Identify which cell holds the provided text, then report its [x, y] central coordinate. 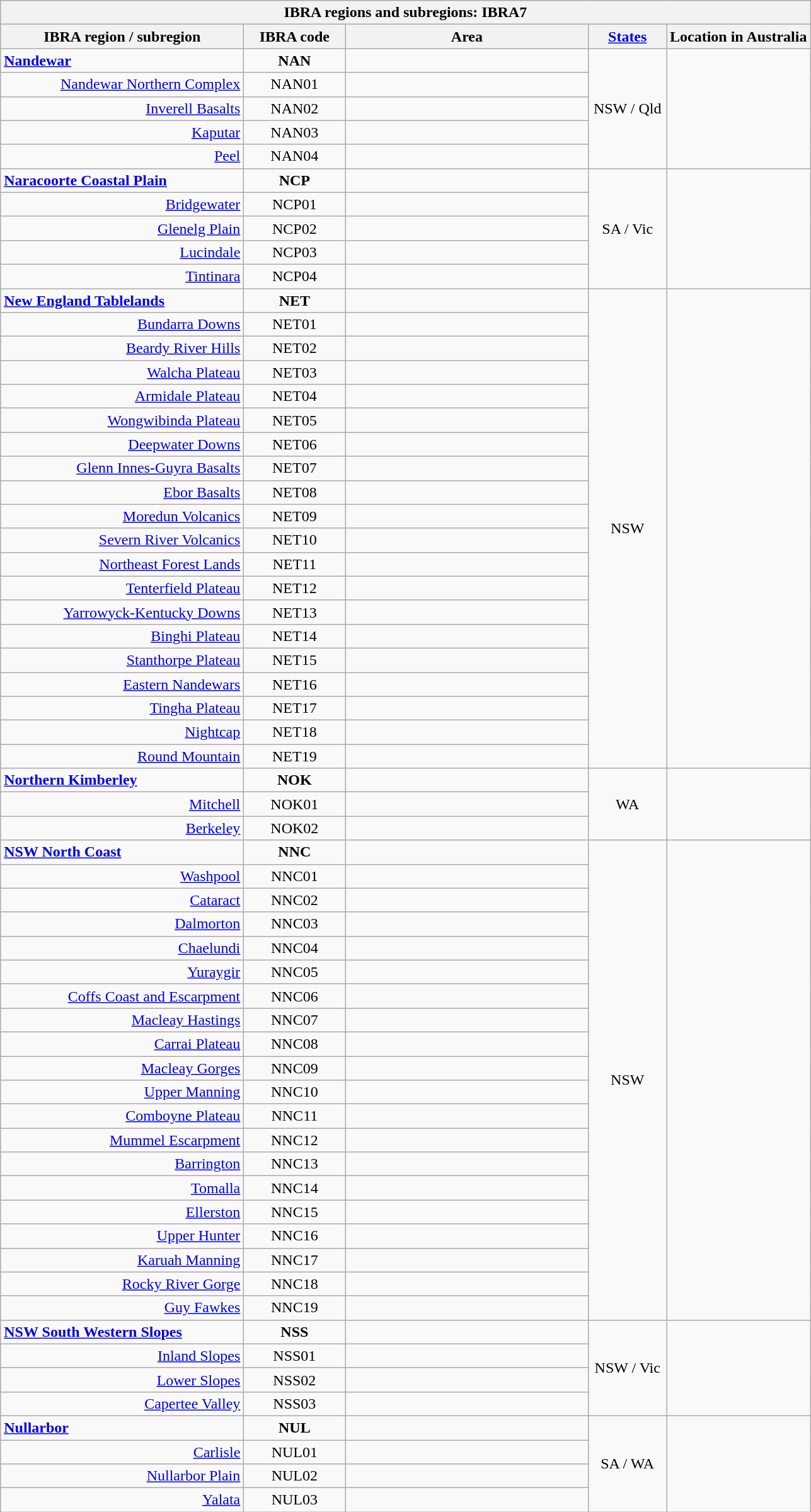
Eastern Nandewars [122, 684]
Guy Fawkes [122, 1308]
NSS [295, 1332]
NSW North Coast [122, 852]
NNC07 [295, 1020]
NET04 [295, 396]
Northeast Forest Lands [122, 564]
Glenelg Plain [122, 228]
NUL01 [295, 1451]
Tingha Plateau [122, 708]
NOK02 [295, 828]
NNC03 [295, 924]
IBRA regions and subregions: IBRA7 [406, 13]
Yalata [122, 1500]
Lower Slopes [122, 1380]
Rocky River Gorge [122, 1284]
Moredun Volcanics [122, 516]
Tenterfield Plateau [122, 588]
Cataract [122, 900]
Macleay Hastings [122, 1020]
Nullarbor Plain [122, 1476]
NCP04 [295, 276]
Nullarbor [122, 1428]
NNC08 [295, 1044]
NAN01 [295, 84]
States [628, 37]
NET06 [295, 444]
Yuraygir [122, 972]
NET09 [295, 516]
NAN02 [295, 108]
NET12 [295, 588]
IBRA code [295, 37]
Bundarra Downs [122, 325]
Nandewar Northern Complex [122, 84]
Kaputar [122, 132]
Yarrowyck-Kentucky Downs [122, 612]
Tintinara [122, 276]
Northern Kimberley [122, 780]
NSS02 [295, 1380]
Carlisle [122, 1451]
NNC [295, 852]
Round Mountain [122, 756]
Karuah Manning [122, 1260]
NET05 [295, 420]
Lucindale [122, 252]
WA [628, 804]
NET14 [295, 636]
NNC04 [295, 948]
Area [467, 37]
NSW South Western Slopes [122, 1332]
Comboyne Plateau [122, 1116]
Walcha Plateau [122, 372]
NET16 [295, 684]
NUL02 [295, 1476]
NCP [295, 180]
NNC19 [295, 1308]
NSS01 [295, 1356]
Nightcap [122, 732]
NCP03 [295, 252]
NNC17 [295, 1260]
Bridgewater [122, 204]
NCP01 [295, 204]
Peel [122, 156]
NET18 [295, 732]
NSW / Qld [628, 108]
NNC14 [295, 1188]
NNC01 [295, 876]
NNC10 [295, 1092]
NET08 [295, 492]
NET02 [295, 349]
Upper Manning [122, 1092]
NET07 [295, 468]
NNC02 [295, 900]
Glenn Innes-Guyra Basalts [122, 468]
NNC09 [295, 1068]
NET19 [295, 756]
Wongwibinda Plateau [122, 420]
Mitchell [122, 804]
NUL [295, 1428]
NNC13 [295, 1164]
IBRA region / subregion [122, 37]
NAN04 [295, 156]
NNC06 [295, 996]
Chaelundi [122, 948]
SA / WA [628, 1463]
Binghi Plateau [122, 636]
Dalmorton [122, 924]
NSW / Vic [628, 1368]
Carrai Plateau [122, 1044]
Capertee Valley [122, 1404]
NET10 [295, 540]
Tomalla [122, 1188]
NAN [295, 61]
Deepwater Downs [122, 444]
NUL03 [295, 1500]
Armidale Plateau [122, 396]
NET13 [295, 612]
Ellerston [122, 1212]
NET17 [295, 708]
Ebor Basalts [122, 492]
NNC15 [295, 1212]
NET [295, 301]
Beardy River Hills [122, 349]
NOK01 [295, 804]
Macleay Gorges [122, 1068]
NSS03 [295, 1404]
NNC16 [295, 1236]
Coffs Coast and Escarpment [122, 996]
SA / Vic [628, 228]
NET11 [295, 564]
Upper Hunter [122, 1236]
Nandewar [122, 61]
Inland Slopes [122, 1356]
Severn River Volcanics [122, 540]
NCP02 [295, 228]
NET03 [295, 372]
Mummel Escarpment [122, 1140]
Stanthorpe Plateau [122, 660]
Barrington [122, 1164]
Berkeley [122, 828]
NAN03 [295, 132]
NNC18 [295, 1284]
Inverell Basalts [122, 108]
NNC12 [295, 1140]
New England Tablelands [122, 301]
NNC11 [295, 1116]
NET01 [295, 325]
NET15 [295, 660]
Naracoorte Coastal Plain [122, 180]
NNC05 [295, 972]
Washpool [122, 876]
Location in Australia [739, 37]
NOK [295, 780]
